Find where the given text appears and provide that cell's center as [x, y] coordinate. 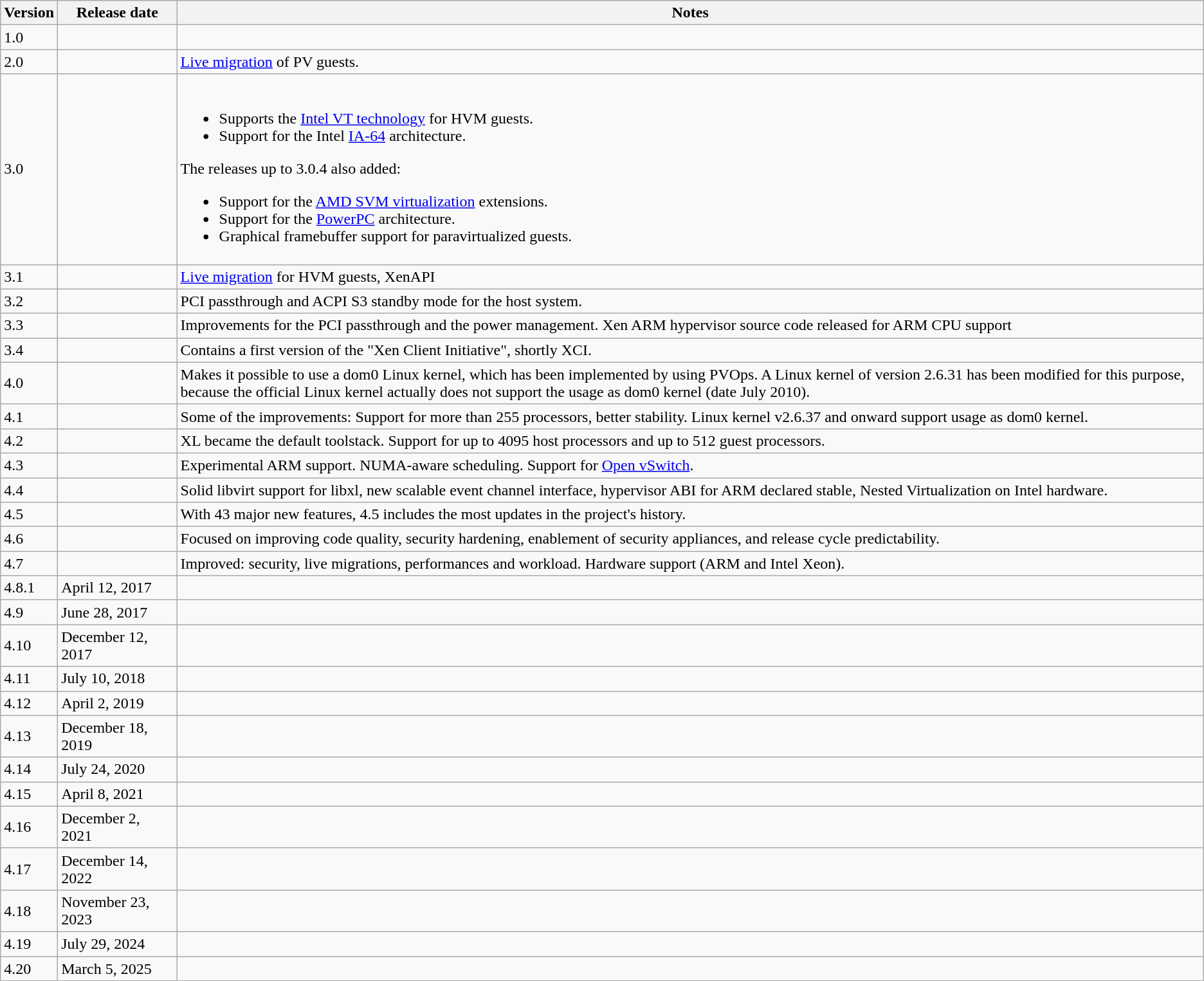
March 5, 2025 [117, 968]
4.0 [30, 383]
4.11 [30, 679]
July 29, 2024 [117, 944]
July 24, 2020 [117, 769]
Live migration for HVM guests, XenAPI [690, 277]
4.13 [30, 736]
Notes [690, 13]
June 28, 2017 [117, 612]
1.0 [30, 37]
April 12, 2017 [117, 588]
3.4 [30, 350]
XL became the default toolstack. Support for up to 4095 host processors and up to 512 guest processors. [690, 441]
July 10, 2018 [117, 679]
December 14, 2022 [117, 868]
Improvements for the PCI passthrough and the power management. Xen ARM hypervisor source code released for ARM CPU support [690, 325]
4.6 [30, 539]
4.14 [30, 769]
Release date [117, 13]
December 12, 2017 [117, 646]
4.1 [30, 416]
2.0 [30, 62]
4.10 [30, 646]
4.20 [30, 968]
3.3 [30, 325]
April 2, 2019 [117, 703]
3.0 [30, 169]
4.7 [30, 564]
Contains a first version of the "Xen Client Initiative", shortly XCI. [690, 350]
Version [30, 13]
Some of the improvements: Support for more than 255 processors, better stability. Linux kernel v2.6.37 and onward support usage as dom0 kernel. [690, 416]
Live migration of PV guests. [690, 62]
December 2, 2021 [117, 827]
3.1 [30, 277]
December 18, 2019 [117, 736]
PCI passthrough and ACPI S3 standby mode for the host system. [690, 301]
4.15 [30, 794]
November 23, 2023 [117, 911]
Experimental ARM support. NUMA-aware scheduling. Support for Open vSwitch. [690, 465]
4.8.1 [30, 588]
4.18 [30, 911]
3.2 [30, 301]
4.17 [30, 868]
Focused on improving code quality, security hardening, enablement of security appliances, and release cycle predictability. [690, 539]
4.12 [30, 703]
4.9 [30, 612]
April 8, 2021 [117, 794]
4.4 [30, 490]
4.19 [30, 944]
Improved: security, live migrations, performances and workload. Hardware support (ARM and Intel Xeon). [690, 564]
4.5 [30, 515]
4.3 [30, 465]
4.2 [30, 441]
4.16 [30, 827]
With 43 major new features, 4.5 includes the most updates in the project's history. [690, 515]
